Identify which cell holds the provided text, then report its (x, y) central coordinate. 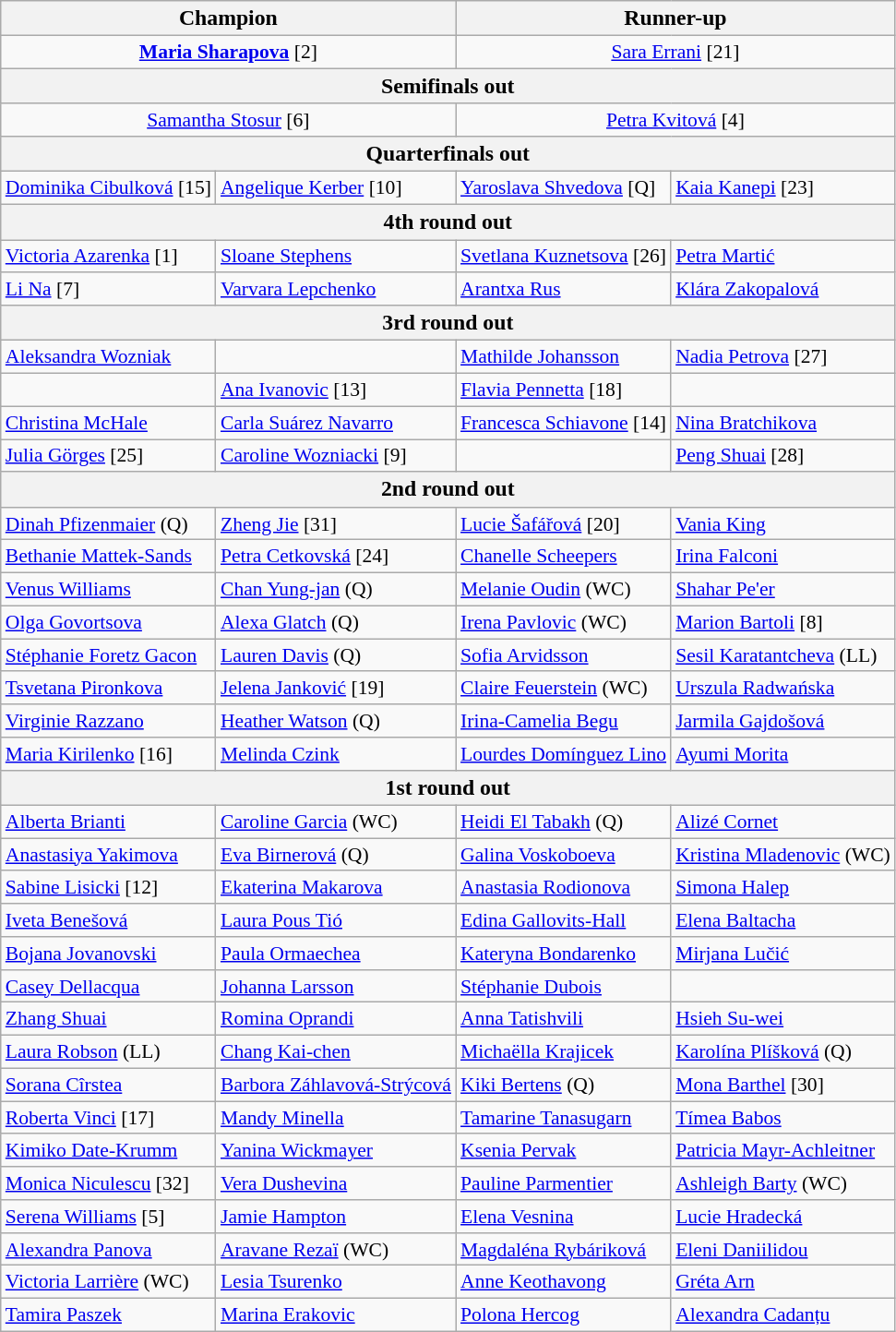
Sara Errani [21] (675, 53)
Serena Williams [5] (109, 1217)
Alexandra Cadanțu (783, 1315)
Kimiko Date-Krumm (109, 1151)
Arantxa Rus (563, 290)
Li Na [7] (109, 290)
Semifinals out (448, 87)
Edina Gallovits-Hall (563, 920)
3rd round out (448, 323)
Chanelle Scheepers (563, 557)
Stéphanie Dubois (563, 987)
Tamarine Tanasugarn (563, 1118)
Gréta Arn (783, 1282)
Zhang Shuai (109, 1019)
Magdaléna Rybáriková (563, 1250)
Urszula Radwańska (783, 689)
Ashleigh Barty (WC) (783, 1183)
Petra Martić (783, 257)
Marion Bartoli [8] (783, 622)
Ksenia Pervak (563, 1151)
Mona Barthel [30] (783, 1086)
2nd round out (448, 490)
Pauline Parmentier (563, 1183)
Sloane Stephens (336, 257)
Hsieh Su-wei (783, 1019)
Alberta Brianti (109, 822)
Flavia Pennetta [18] (563, 390)
Casey Dellacqua (109, 987)
Alizé Cornet (783, 822)
Caroline Garcia (WC) (336, 822)
Barbora Záhlavová-Strýcová (336, 1086)
Anastasia Rodionova (563, 888)
Champion (229, 18)
Lucie Hradecká (783, 1217)
Laura Pous Tió (336, 920)
Kristina Mladenovic (WC) (783, 855)
Jarmila Gajdošová (783, 721)
Melinda Czink (336, 754)
Quarterfinals out (448, 154)
Yanina Wickmayer (336, 1151)
Sofia Arvidsson (563, 655)
Stéphanie Foretz Gacon (109, 655)
Tsvetana Pironkova (109, 689)
Shahar Pe'er (783, 590)
Venus Williams (109, 590)
Dominika Cibulková [15] (109, 188)
Mandy Minella (336, 1118)
Mirjana Lučić (783, 954)
Jamie Hampton (336, 1217)
Lauren Davis (Q) (336, 655)
Maria Kirilenko [16] (109, 754)
Eva Birnerová (Q) (336, 855)
Claire Feuerstein (WC) (563, 689)
Runner-up (675, 18)
Maria Sharapova [2] (229, 53)
Alexa Glatch (Q) (336, 622)
Peng Shuai [28] (783, 456)
Lourdes Domínguez Lino (563, 754)
Heidi El Tabakh (Q) (563, 822)
Vera Dushevina (336, 1183)
Francesca Schiavone [14] (563, 423)
Anna Tatishvili (563, 1019)
Monica Niculescu [32] (109, 1183)
Bojana Jovanovski (109, 954)
Vania King (783, 524)
Chan Yung-jan (Q) (336, 590)
Ana Ivanovic [13] (336, 390)
Mathilde Johansson (563, 357)
Svetlana Kuznetsova [26] (563, 257)
Ekaterina Makarova (336, 888)
Marina Erakovic (336, 1315)
Samantha Stosur [6] (229, 121)
Nadia Petrova [27] (783, 357)
Chang Kai-chen (336, 1052)
Tímea Babos (783, 1118)
Galina Voskoboeva (563, 855)
Sorana Cîrstea (109, 1086)
Michaëlla Krajicek (563, 1052)
Carla Suárez Navarro (336, 423)
Sabine Lisicki [12] (109, 888)
Ayumi Morita (783, 754)
Virginie Razzano (109, 721)
Aleksandra Wozniak (109, 357)
Romina Oprandi (336, 1019)
Dinah Pfizenmaier (Q) (109, 524)
Roberta Vinci [17] (109, 1118)
Polona Hercog (563, 1315)
Varvara Lepchenko (336, 290)
Nina Bratchikova (783, 423)
Tamira Paszek (109, 1315)
Kateryna Bondarenko (563, 954)
Johanna Larsson (336, 987)
Elena Baltacha (783, 920)
Irena Pavlovic (WC) (563, 622)
Anastasiya Yakimova (109, 855)
Paula Ormaechea (336, 954)
Patricia Mayr-Achleitner (783, 1151)
Caroline Wozniacki [9] (336, 456)
Anne Keothavong (563, 1282)
Zheng Jie [31] (336, 524)
Irina-Camelia Begu (563, 721)
Iveta Benešová (109, 920)
Aravane Rezaï (WC) (336, 1250)
Bethanie Mattek-Sands (109, 557)
Lucie Šafářová [20] (563, 524)
Kiki Bertens (Q) (563, 1086)
Heather Watson (Q) (336, 721)
Petra Cetkovská [24] (336, 557)
Victoria Azarenka [1] (109, 257)
Petra Kvitová [4] (675, 121)
Victoria Larrière (WC) (109, 1282)
Simona Halep (783, 888)
Alexandra Panova (109, 1250)
Sesil Karatantcheva (LL) (783, 655)
Melanie Oudin (WC) (563, 590)
Olga Govortsova (109, 622)
Christina McHale (109, 423)
Angelique Kerber [10] (336, 188)
Elena Vesnina (563, 1217)
4th round out (448, 222)
Irina Falconi (783, 557)
Jelena Janković [19] (336, 689)
1st round out (448, 788)
Yaroslava Shvedova [Q] (563, 188)
Klára Zakopalová (783, 290)
Eleni Daniilidou (783, 1250)
Laura Robson (LL) (109, 1052)
Julia Görges [25] (109, 456)
Karolína Plíšková (Q) (783, 1052)
Kaia Kanepi [23] (783, 188)
Lesia Tsurenko (336, 1282)
